Return the (X, Y) coordinate for the center point of the cell that contains the specified text.  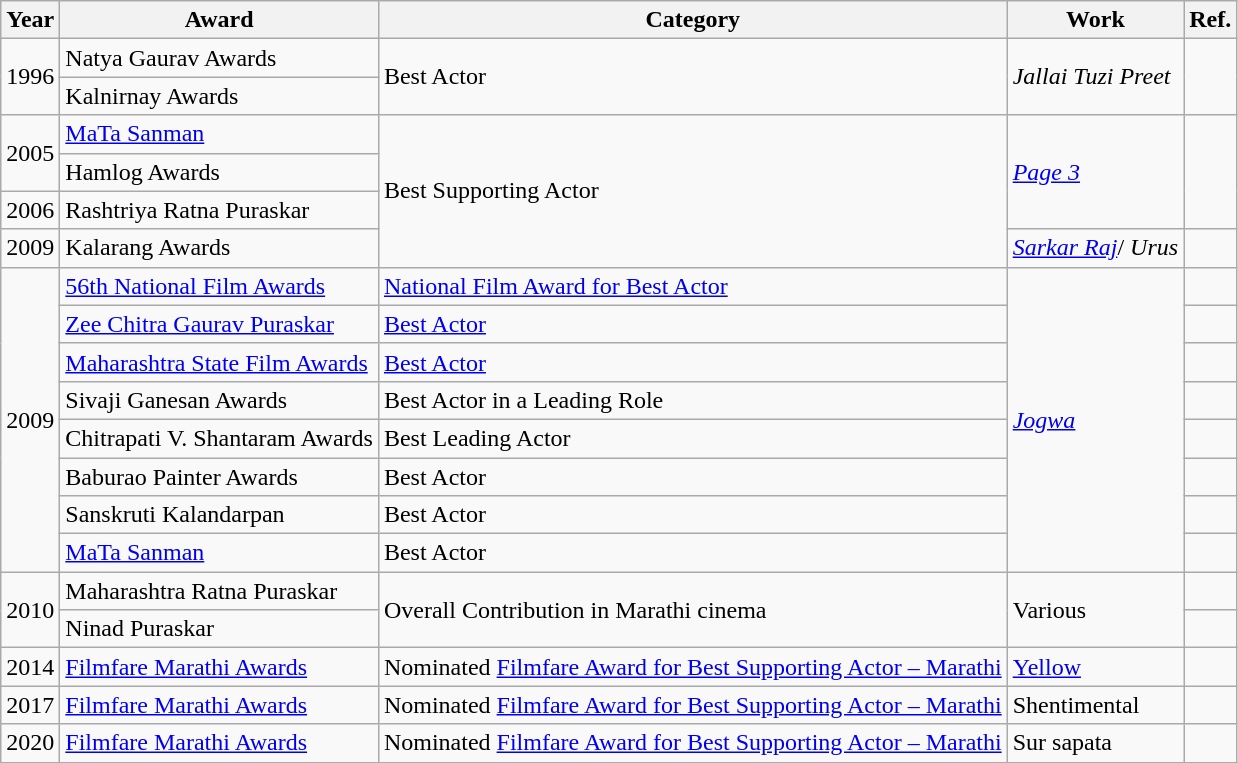
Page 3 (1095, 172)
Sanskruti Kalandarpan (220, 515)
Overall Contribution in Marathi cinema (692, 610)
Best Supporting Actor (692, 191)
Natya Gaurav Awards (220, 58)
Chitrapati V. Shantaram Awards (220, 438)
Best Actor in a Leading Role (692, 400)
Best Leading Actor (692, 438)
Award (220, 20)
Sarkar Raj/ Urus (1095, 248)
Yellow (1095, 667)
Category (692, 20)
Ninad Puraskar (220, 629)
Jogwa (1095, 419)
Maharashtra State Film Awards (220, 362)
Baburao Painter Awards (220, 477)
Shentimental (1095, 705)
1996 (30, 77)
2005 (30, 153)
Kalnirnay Awards (220, 96)
Jallai Tuzi Preet (1095, 77)
2020 (30, 743)
56th National Film Awards (220, 286)
Zee Chitra Gaurav Puraskar (220, 324)
Work (1095, 20)
National Film Award for Best Actor (692, 286)
Maharashtra Ratna Puraskar (220, 591)
Various (1095, 610)
2006 (30, 210)
Sur sapata (1095, 743)
Ref. (1210, 20)
2017 (30, 705)
Rashtriya Ratna Puraskar (220, 210)
Year (30, 20)
Kalarang Awards (220, 248)
2014 (30, 667)
Sivaji Ganesan Awards (220, 400)
Hamlog Awards (220, 172)
2010 (30, 610)
